Output the [X, Y] coordinate of the center of the cell containing the given text.  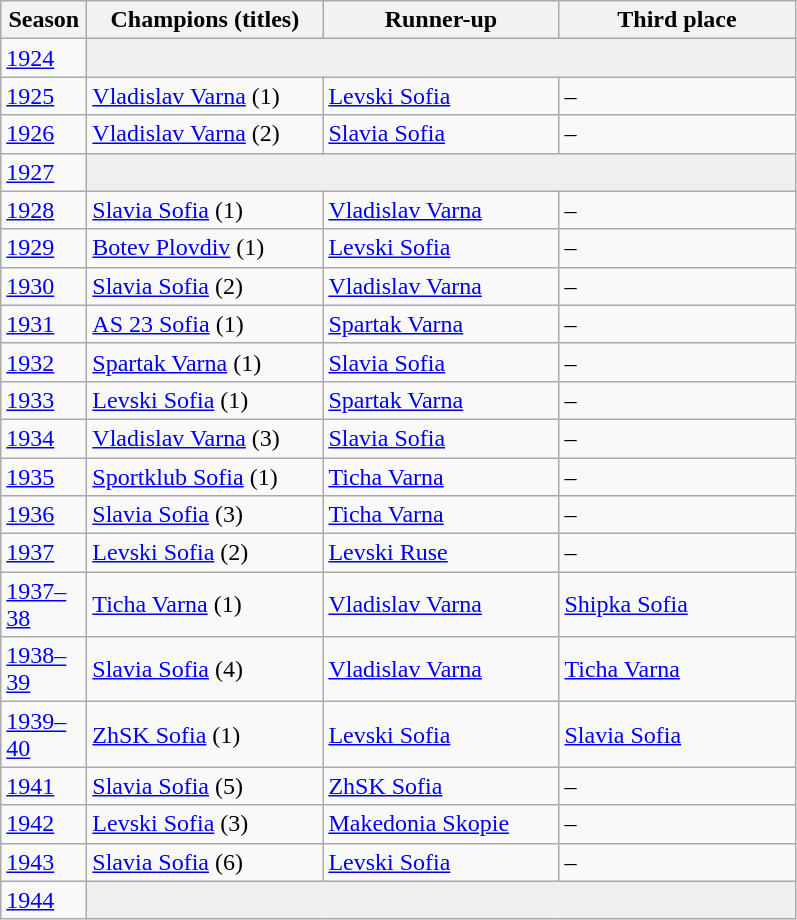
Spartak Varna (1) [205, 362]
1931 [44, 324]
ZhSK Sofia (1) [205, 734]
ZhSK Sofia [441, 786]
Levski Sofia (3) [205, 824]
Vladislav Varna (2) [205, 134]
1941 [44, 786]
Season [44, 20]
Slavia Sofia (1) [205, 210]
1939–40 [44, 734]
Sportklub Sofia (1) [205, 477]
1938–39 [44, 670]
1929 [44, 248]
Slavia Sofia (3) [205, 515]
1925 [44, 96]
AS 23 Sofia (1) [205, 324]
Botev Plovdiv (1) [205, 248]
Runner-up [441, 20]
1943 [44, 862]
1944 [44, 900]
Vladislav Varna (3) [205, 438]
1933 [44, 400]
Slavia Sofia (2) [205, 286]
1937–38 [44, 604]
Makedonia Skopie [441, 824]
1935 [44, 477]
1927 [44, 172]
Levski Sofia (2) [205, 553]
Third place [677, 20]
Levski Sofia (1) [205, 400]
1924 [44, 58]
1934 [44, 438]
Champions (titles) [205, 20]
1936 [44, 515]
1930 [44, 286]
Slavia Sofia (4) [205, 670]
1937 [44, 553]
Slavia Sofia (6) [205, 862]
Slavia Sofia (5) [205, 786]
Ticha Varna (1) [205, 604]
Shipka Sofia [677, 604]
1942 [44, 824]
Levski Ruse [441, 553]
Vladislav Varna (1) [205, 96]
1928 [44, 210]
1926 [44, 134]
1932 [44, 362]
